Find where the given text appears and provide that cell's center as (x, y) coordinate. 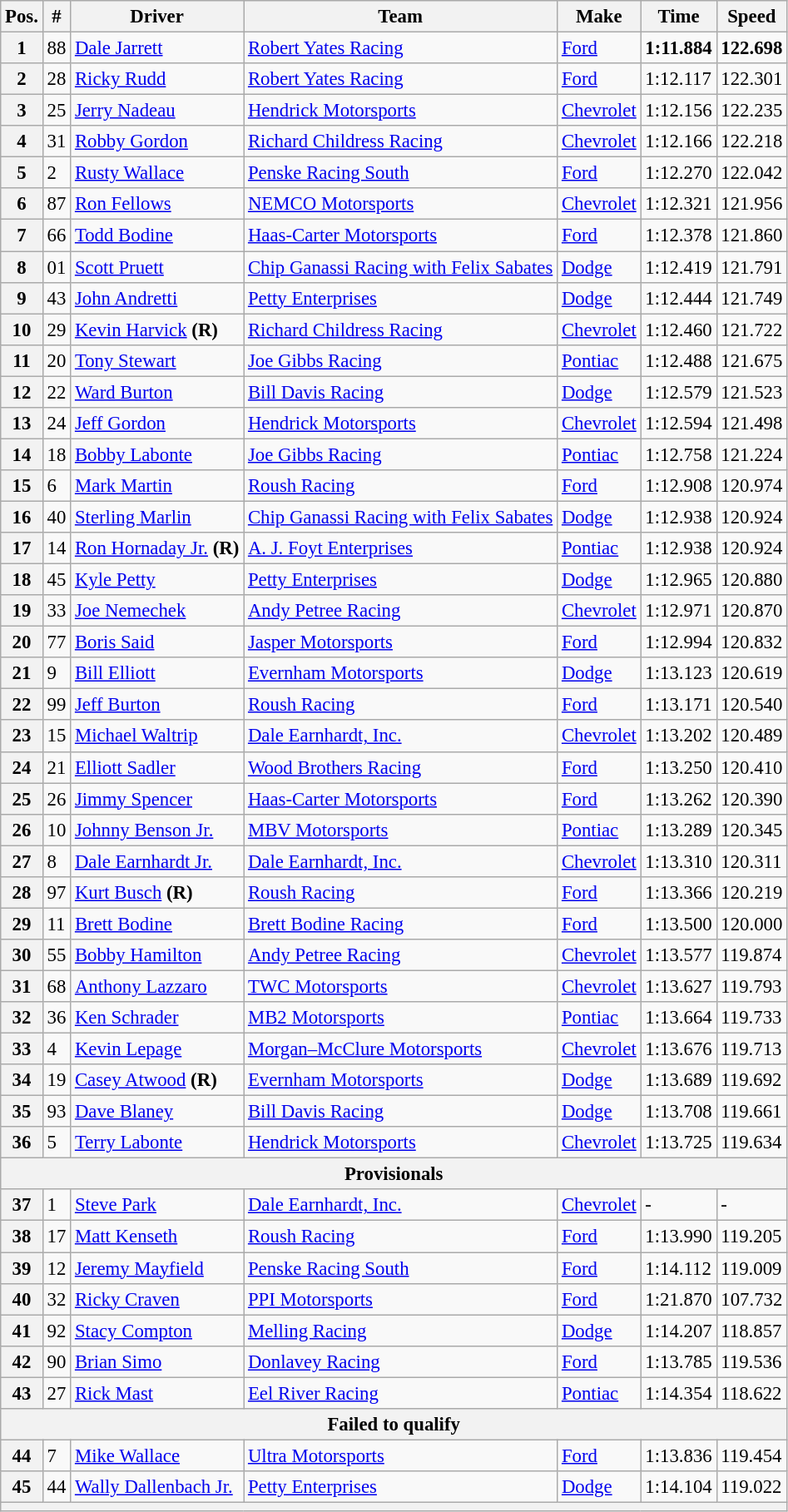
Driver (157, 17)
1:12.270 (679, 173)
MB2 Motorsports (401, 1018)
1:21.870 (679, 1299)
122.218 (752, 141)
120.832 (752, 642)
Bobby Labonte (157, 454)
Brian Simo (157, 1361)
90 (57, 1361)
1:14.104 (679, 1487)
1:12.971 (679, 611)
121.675 (752, 360)
1:14.207 (679, 1331)
1:12.994 (679, 642)
01 (57, 267)
Anthony Lazzaro (157, 986)
Dave Blaney (157, 1112)
119.009 (752, 1268)
119.634 (752, 1143)
Make (599, 17)
Ward Burton (157, 392)
119.536 (752, 1361)
119.793 (752, 986)
1:12.965 (679, 580)
1:13.627 (679, 986)
Rick Mast (157, 1393)
Mark Martin (157, 486)
120.410 (752, 767)
120.880 (752, 580)
Provisionals (394, 1174)
55 (57, 955)
1:13.500 (679, 924)
120.540 (752, 705)
120.390 (752, 799)
Jeff Burton (157, 705)
92 (57, 1331)
120.870 (752, 611)
1:13.202 (679, 736)
34 (22, 1080)
119.692 (752, 1080)
Dale Jarrett (157, 48)
120.219 (752, 893)
1:12.444 (679, 298)
119.874 (752, 955)
Ricky Craven (157, 1299)
122.301 (752, 79)
Rusty Wallace (157, 173)
Tony Stewart (157, 360)
119.454 (752, 1455)
120.489 (752, 736)
1:12.488 (679, 360)
Bill Elliott (157, 673)
Morgan–McClure Motorsports (401, 1049)
Donlavey Racing (401, 1361)
Eel River Racing (401, 1393)
1:11.884 (679, 48)
1:12.579 (679, 392)
1:12.166 (679, 141)
Sterling Marlin (157, 517)
121.523 (752, 392)
35 (22, 1112)
77 (57, 642)
Pos. (22, 17)
Johnny Benson Jr. (157, 830)
1:13.289 (679, 830)
119.733 (752, 1018)
Wood Brothers Racing (401, 767)
Dale Earnhardt Jr. (157, 861)
Terry Labonte (157, 1143)
Melling Racing (401, 1331)
1:14.354 (679, 1393)
1:13.676 (679, 1049)
Brett Bodine (157, 924)
Jeff Gordon (157, 424)
NEMCO Motorsports (401, 204)
93 (57, 1112)
Brett Bodine Racing (401, 924)
Steve Park (157, 1206)
41 (22, 1331)
16 (22, 517)
Kevin Harvick (R) (157, 330)
Ken Schrader (157, 1018)
1:12.321 (679, 204)
1:12.460 (679, 330)
1:13.689 (679, 1080)
1:13.664 (679, 1018)
Robby Gordon (157, 141)
1:12.156 (679, 111)
37 (22, 1206)
120.974 (752, 486)
38 (22, 1237)
1:13.725 (679, 1143)
1:13.310 (679, 861)
121.722 (752, 330)
Michael Waltrip (157, 736)
John Andretti (157, 298)
3 (22, 111)
121.956 (752, 204)
Jimmy Spencer (157, 799)
121.860 (752, 235)
Stacy Compton (157, 1331)
66 (57, 235)
1:13.577 (679, 955)
1:13.836 (679, 1455)
Ron Hornaday Jr. (R) (157, 548)
1:12.378 (679, 235)
PPI Motorsports (401, 1299)
Scott Pruett (157, 267)
A. J. Foyt Enterprises (401, 548)
120.000 (752, 924)
Jerry Nadeau (157, 111)
Kurt Busch (R) (157, 893)
121.749 (752, 298)
122.698 (752, 48)
99 (57, 705)
Todd Bodine (157, 235)
1:12.419 (679, 267)
118.857 (752, 1331)
39 (22, 1268)
Speed (752, 17)
1:12.758 (679, 454)
Kyle Petty (157, 580)
97 (57, 893)
TWC Motorsports (401, 986)
122.235 (752, 111)
1:13.262 (679, 799)
88 (57, 48)
87 (57, 204)
120.619 (752, 673)
Failed to qualify (394, 1425)
121.224 (752, 454)
Casey Atwood (R) (157, 1080)
1:13.171 (679, 705)
MBV Motorsports (401, 830)
Bobby Hamilton (157, 955)
30 (22, 955)
Wally Dallenbach Jr. (157, 1487)
121.791 (752, 267)
Ron Fellows (157, 204)
1:12.117 (679, 79)
119.713 (752, 1049)
118.622 (752, 1393)
Ricky Rudd (157, 79)
120.311 (752, 861)
Jeremy Mayfield (157, 1268)
1:13.250 (679, 767)
1:13.785 (679, 1361)
119.205 (752, 1237)
Mike Wallace (157, 1455)
42 (22, 1361)
1:13.123 (679, 673)
Boris Said (157, 642)
13 (22, 424)
1:13.366 (679, 893)
Kevin Lepage (157, 1049)
119.661 (752, 1112)
68 (57, 986)
107.732 (752, 1299)
1:13.708 (679, 1112)
1:12.594 (679, 424)
Ultra Motorsports (401, 1455)
119.022 (752, 1487)
120.345 (752, 830)
Time (679, 17)
1:13.990 (679, 1237)
Joe Nemechek (157, 611)
23 (22, 736)
Elliott Sadler (157, 767)
Team (401, 17)
# (57, 17)
Jasper Motorsports (401, 642)
1:12.908 (679, 486)
121.498 (752, 424)
Matt Kenseth (157, 1237)
1:14.112 (679, 1268)
122.042 (752, 173)
